Scan for the cell matching the given text and deliver its [X, Y] coordinate at center. 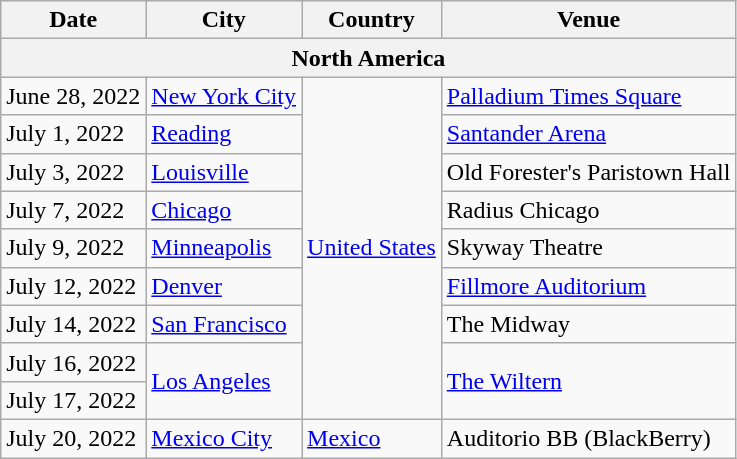
Chicago [224, 210]
June 28, 2022 [74, 96]
San Francisco [224, 324]
Venue [588, 20]
July 17, 2022 [74, 400]
New York City [224, 96]
July 9, 2022 [74, 248]
Skyway Theatre [588, 248]
July 7, 2022 [74, 210]
Country [372, 20]
Minneapolis [224, 248]
Santander Arena [588, 134]
Mexico City [224, 438]
July 3, 2022 [74, 172]
Old Forester's Paristown Hall [588, 172]
Reading [224, 134]
The Midway [588, 324]
United States [372, 248]
Palladium Times Square [588, 96]
Auditorio BB (BlackBerry) [588, 438]
July 1, 2022 [74, 134]
July 16, 2022 [74, 362]
July 12, 2022 [74, 286]
North America [368, 58]
The Wiltern [588, 381]
Mexico [372, 438]
Los Angeles [224, 381]
Radius Chicago [588, 210]
July 14, 2022 [74, 324]
Date [74, 20]
Denver [224, 286]
July 20, 2022 [74, 438]
Louisville [224, 172]
City [224, 20]
Fillmore Auditorium [588, 286]
